Locate the cell with the specified text and output its (X, Y) center coordinate. 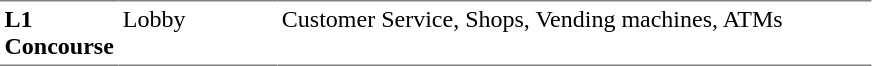
Customer Service, Shops, Vending machines, ATMs (574, 33)
L1Concourse (59, 33)
Lobby (198, 33)
